Find where the given text appears and provide that cell's center as [X, Y] coordinate. 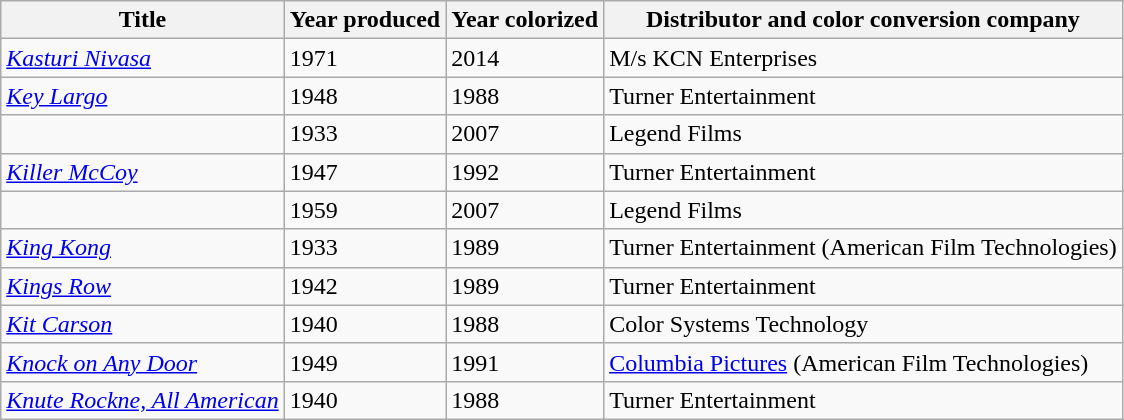
Color Systems Technology [864, 324]
1991 [525, 362]
Year colorized [525, 20]
Distributor and color conversion company [864, 20]
1949 [365, 362]
Columbia Pictures (American Film Technologies) [864, 362]
1948 [365, 96]
Kasturi Nivasa [142, 58]
1959 [365, 210]
Knute Rockne, All American [142, 400]
Title [142, 20]
1971 [365, 58]
Killer McCoy [142, 172]
Knock on Any Door [142, 362]
2014 [525, 58]
Kings Row [142, 286]
M/s KCN Enterprises [864, 58]
Turner Entertainment (American Film Technologies) [864, 248]
Kit Carson [142, 324]
1942 [365, 286]
Year produced [365, 20]
1992 [525, 172]
King Kong [142, 248]
1947 [365, 172]
Key Largo [142, 96]
